Capture the cell that displays the provided text and extract its [X, Y] central coordinate. 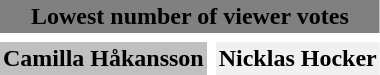
Nicklas Hocker [298, 58]
Lowest number of viewer votes [190, 16]
Camilla Håkansson [104, 58]
